Identify which cell holds the provided text, then report its (X, Y) central coordinate. 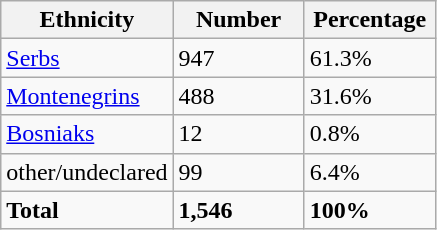
Ethnicity (87, 20)
Total (87, 210)
1,546 (238, 210)
0.8% (370, 134)
Bosniaks (87, 134)
other/undeclared (87, 172)
947 (238, 58)
12 (238, 134)
Serbs (87, 58)
61.3% (370, 58)
Percentage (370, 20)
31.6% (370, 96)
Montenegrins (87, 96)
Number (238, 20)
6.4% (370, 172)
99 (238, 172)
100% (370, 210)
488 (238, 96)
